Identify which cell holds the provided text, then report its (X, Y) central coordinate. 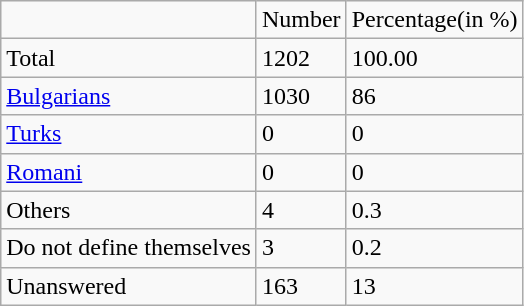
Unanswered (129, 286)
Percentage(in %) (434, 20)
86 (434, 96)
0.2 (434, 248)
Bulgarians (129, 96)
Romani (129, 172)
Number (301, 20)
1202 (301, 58)
3 (301, 248)
4 (301, 210)
13 (434, 286)
Turks (129, 134)
0.3 (434, 210)
100.00 (434, 58)
Do not define themselves (129, 248)
Others (129, 210)
163 (301, 286)
1030 (301, 96)
Total (129, 58)
